From the cell containing the given text, extract its center point as [x, y] coordinate. 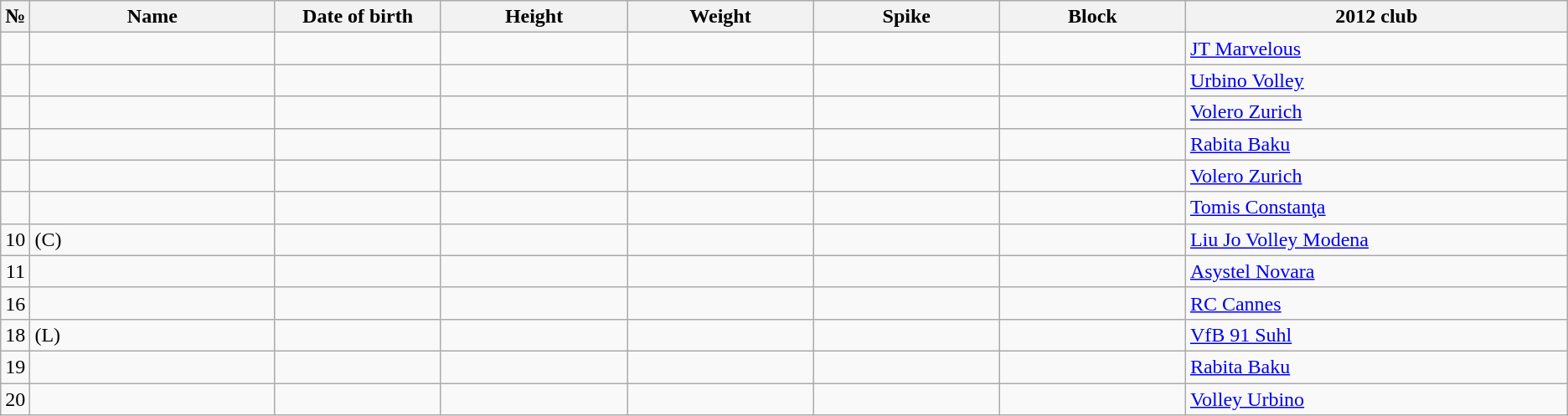
2012 club [1376, 17]
11 [15, 271]
(L) [152, 335]
Asystel Novara [1376, 271]
Volley Urbino [1376, 399]
Date of birth [358, 17]
20 [15, 399]
Height [534, 17]
Urbino Volley [1376, 80]
10 [15, 239]
19 [15, 367]
Name [152, 17]
16 [15, 303]
Block [1092, 17]
18 [15, 335]
Weight [720, 17]
(C) [152, 239]
Spike [906, 17]
№ [15, 17]
Liu Jo Volley Modena [1376, 239]
JT Marvelous [1376, 49]
VfB 91 Suhl [1376, 335]
Tomis Constanţa [1376, 208]
RC Cannes [1376, 303]
